Determine the (X, Y) coordinate at the center of the cell enclosing the given text.  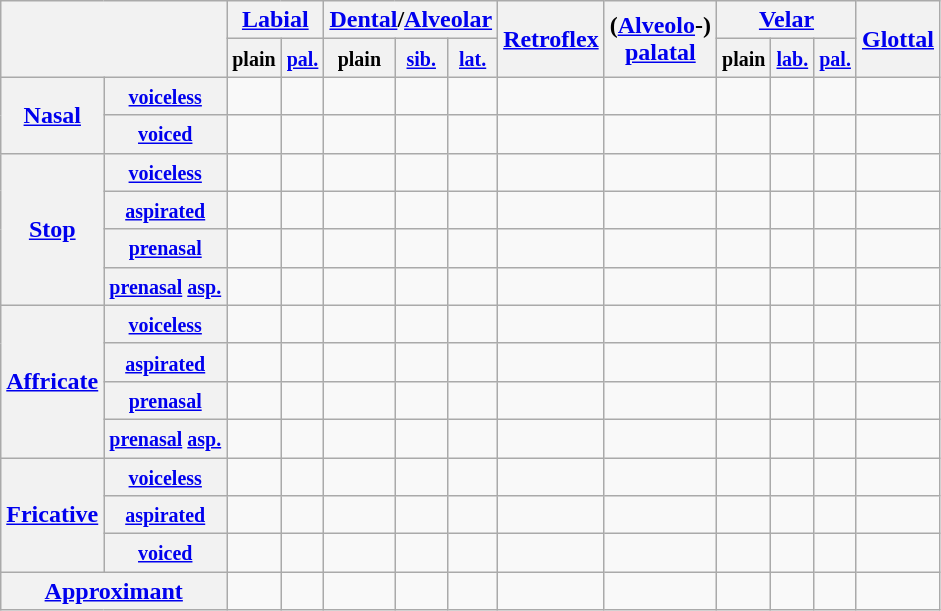
Velar (787, 20)
Glottal (898, 39)
(Alveolo-)palatal (660, 39)
sib. (422, 58)
Dental/Alveolar (411, 20)
Nasal (52, 115)
Retroflex (552, 39)
Affricate (52, 381)
lat. (473, 58)
Stop (52, 229)
Approximant (114, 591)
Fricative (52, 515)
lab. (792, 58)
Labial (276, 20)
